For the text-containing cell, return its midpoint in [x, y] coordinate format. 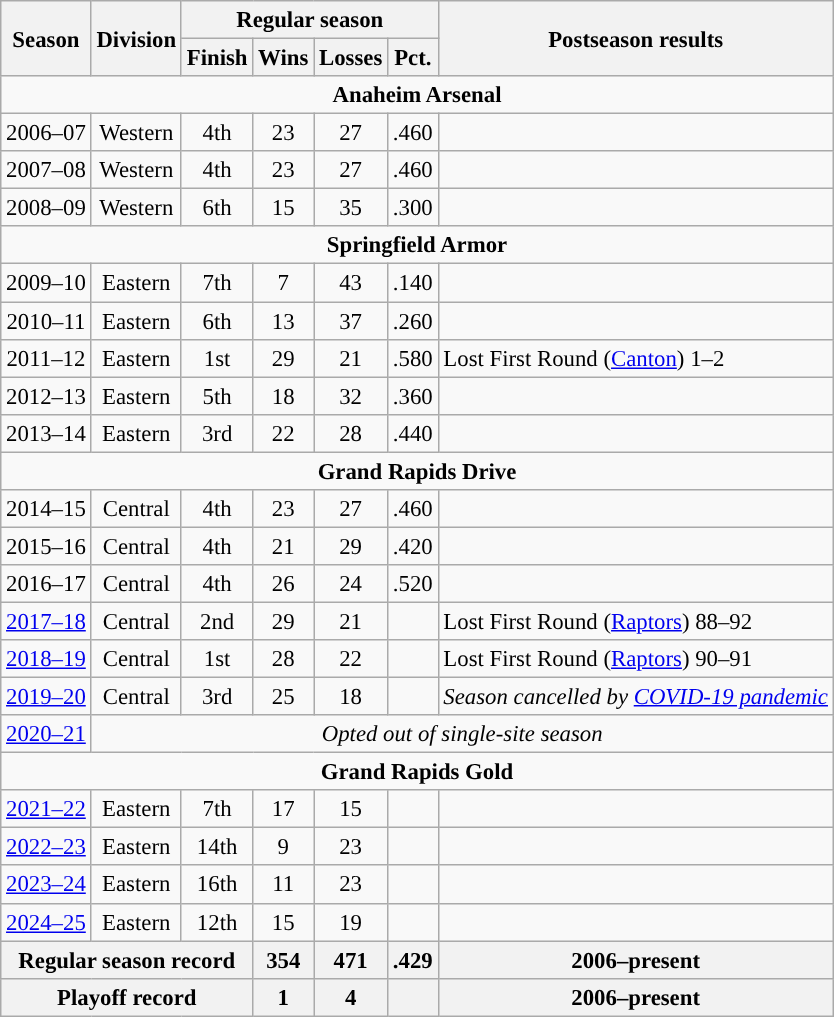
2017–18 [46, 621]
471 [351, 960]
2018–19 [46, 659]
Anaheim Arsenal [418, 95]
11 [284, 885]
17 [284, 809]
2016–17 [46, 584]
2nd [216, 621]
2010–11 [46, 321]
26 [284, 584]
.440 [413, 433]
2006–07 [46, 133]
Lost First Round (Raptors) 90–91 [636, 659]
5th [216, 396]
9 [284, 847]
Grand Rapids Drive [418, 471]
.580 [413, 358]
.420 [413, 546]
2008–09 [46, 208]
.429 [413, 960]
Losses [351, 58]
2020–21 [46, 734]
13 [284, 321]
Wins [284, 58]
Season [46, 38]
354 [284, 960]
Regular season [310, 20]
2012–13 [46, 396]
16th [216, 885]
Season cancelled by COVID-19 pandemic [636, 697]
2011–12 [46, 358]
.520 [413, 584]
Pct. [413, 58]
43 [351, 283]
2019–20 [46, 697]
Postseason results [636, 38]
2009–10 [46, 283]
2015–16 [46, 546]
Division [136, 38]
37 [351, 321]
4 [351, 997]
19 [351, 922]
35 [351, 208]
2014–15 [46, 509]
Regular season record [127, 960]
.260 [413, 321]
Springfield Armor [418, 245]
Lost First Round (Raptors) 88–92 [636, 621]
1 [284, 997]
24 [351, 584]
Grand Rapids Gold [418, 772]
2021–22 [46, 809]
.140 [413, 283]
2024–25 [46, 922]
2013–14 [46, 433]
Finish [216, 58]
32 [351, 396]
Lost First Round (Canton) 1–2 [636, 358]
2023–24 [46, 885]
7 [284, 283]
14th [216, 847]
25 [284, 697]
Playoff record [127, 997]
Opted out of single-site season [462, 734]
2007–08 [46, 170]
12th [216, 922]
.360 [413, 396]
.300 [413, 208]
2022–23 [46, 847]
